Pinpoint the cell where the given text exists, returning its (x, y) midpoint coordinate. 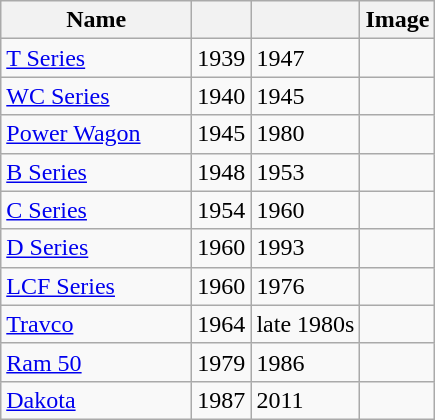
late 1980s (306, 324)
B Series (96, 172)
Dakota (96, 400)
WC Series (96, 96)
1953 (306, 172)
1979 (222, 362)
1954 (222, 210)
1947 (306, 58)
Travco (96, 324)
D Series (96, 248)
1986 (306, 362)
Ram 50 (96, 362)
Image (398, 20)
Power Wagon (96, 134)
1980 (306, 134)
T Series (96, 58)
C Series (96, 210)
1976 (306, 286)
1987 (222, 400)
1964 (222, 324)
1993 (306, 248)
1940 (222, 96)
1939 (222, 58)
LCF Series (96, 286)
Name (96, 20)
1948 (222, 172)
2011 (306, 400)
